Search for the cell housing the specified text and yield its (X, Y) center coordinate. 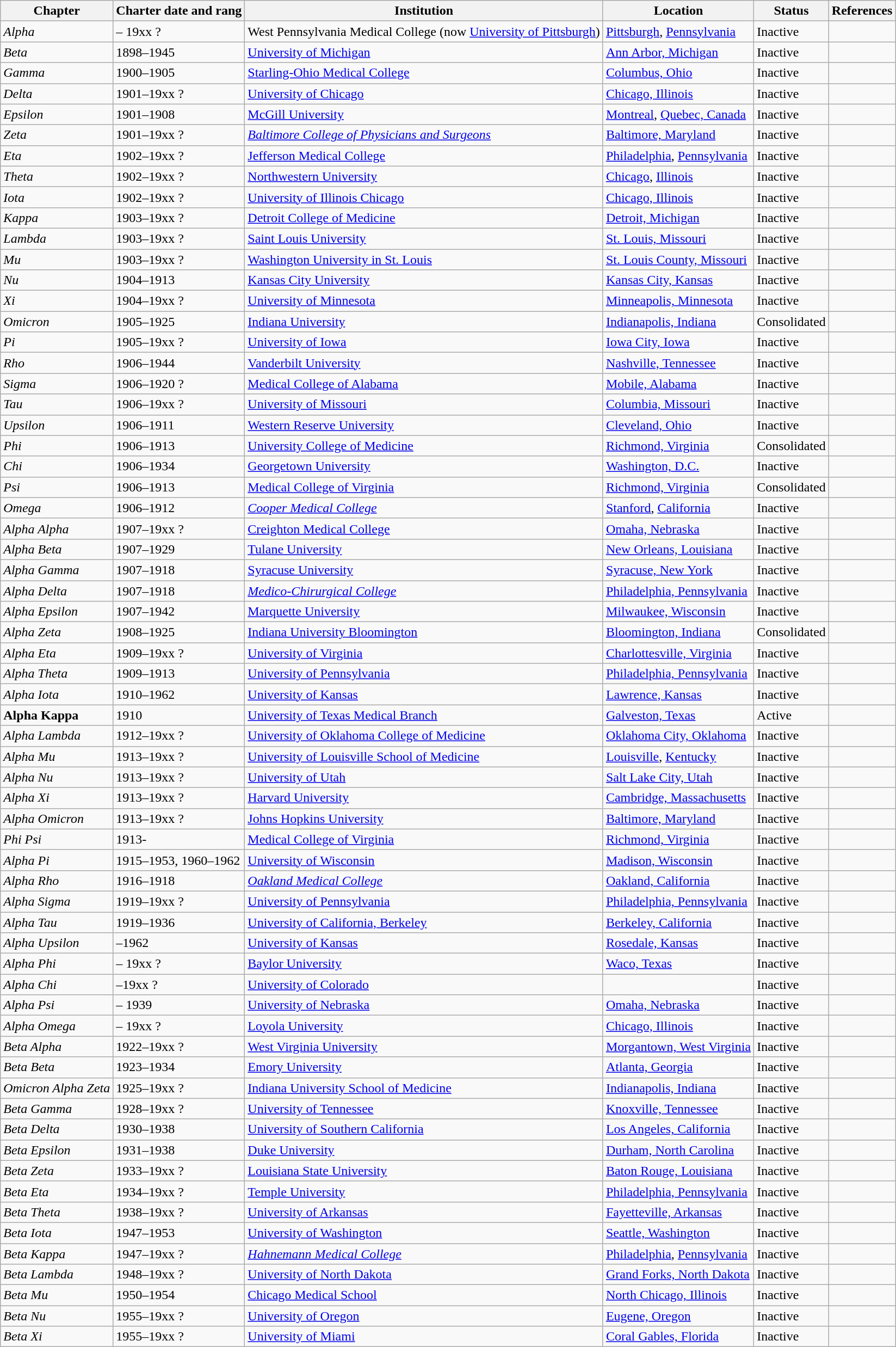
Tulane University (424, 549)
1907–1929 (179, 549)
Montreal, Quebec, Canada (678, 114)
1906–1912 (179, 508)
1947–19xx ? (179, 1253)
Beta Lambda (57, 1275)
1930–1938 (179, 1129)
Beta Gamma (57, 1109)
University of California, Berkeley (424, 922)
University of Southern California (424, 1129)
University of Utah (424, 777)
– 1939 (179, 1005)
1907–1942 (179, 612)
North Chicago, Illinois (678, 1295)
1919–19xx ? (179, 901)
Indiana University School of Medicine (424, 1088)
1908–1925 (179, 632)
Mobile, Alabama (678, 384)
Johns Hopkins University (424, 819)
1916–1918 (179, 881)
University of Wisconsin (424, 860)
Northwestern University (424, 176)
Louisville, Kentucky (678, 756)
Fayetteville, Arkansas (678, 1212)
University of Michigan (424, 52)
Beta Xi (57, 1337)
Alpha Omega (57, 1026)
Alpha Kappa (57, 715)
Duke University (424, 1150)
Alpha Chi (57, 985)
St. Louis, Missouri (678, 238)
1922–19xx ? (179, 1047)
Xi (57, 301)
Saint Louis University (424, 238)
Kansas City, Kansas (678, 280)
Coral Gables, Florida (678, 1337)
Alpha (57, 32)
Beta Epsilon (57, 1150)
1910 (179, 715)
Seattle, Washington (678, 1233)
Beta Mu (57, 1295)
Gamma (57, 73)
Alpha Alpha (57, 528)
Institution (424, 11)
Alpha Sigma (57, 901)
1901–1908 (179, 114)
University of Virginia (424, 653)
Loyola University (424, 1026)
Alpha Upsilon (57, 943)
University of Oregon (424, 1316)
Rho (57, 363)
Syracuse University (424, 570)
Theta (57, 176)
Waco, Texas (678, 964)
St. Louis County, Missouri (678, 260)
Nu (57, 280)
1904–1913 (179, 280)
Eta (57, 156)
Indiana University (424, 322)
Kappa (57, 218)
Nashville, Tennessee (678, 363)
Western Reserve University (424, 425)
Columbia, Missouri (678, 404)
University of Nebraska (424, 1005)
Ann Arbor, Michigan (678, 52)
Minneapolis, Minnesota (678, 301)
1907–19xx ? (179, 528)
University of Washington (424, 1233)
Cambridge, Massachusetts (678, 798)
University of Tennessee (424, 1109)
University College of Medicine (424, 446)
Indiana University Bloomington (424, 632)
University of Arkansas (424, 1212)
Lambda (57, 238)
Madison, Wisconsin (678, 860)
Phi (57, 446)
Psi (57, 487)
Alpha Rho (57, 881)
Alpha Psi (57, 1005)
1925–19xx ? (179, 1088)
Galveston, Texas (678, 715)
Medical College of Alabama (424, 384)
Berkeley, California (678, 922)
Cooper Medical College (424, 508)
Beta Alpha (57, 1047)
Jefferson Medical College (424, 156)
Oakland Medical College (424, 881)
Alpha Pi (57, 860)
Georgetown University (424, 466)
Eugene, Oregon (678, 1316)
Charlottesville, Virginia (678, 653)
Chicago Medical School (424, 1295)
Omega (57, 508)
Charter date and rang (179, 11)
References (862, 11)
University of Oklahoma College of Medicine (424, 736)
1910–1962 (179, 694)
Washington, D.C. (678, 466)
Alpha Tau (57, 922)
Chi (57, 466)
Chapter (57, 11)
1906–1911 (179, 425)
1919–1936 (179, 922)
Tau (57, 404)
Bloomington, Indiana (678, 632)
West Virginia University (424, 1047)
Alpha Theta (57, 674)
Durham, North Carolina (678, 1150)
University of Iowa (424, 342)
Beta Beta (57, 1067)
University of Minnesota (424, 301)
Grand Forks, North Dakota (678, 1275)
1913- (179, 839)
Alpha Phi (57, 964)
1928–19xx ? (179, 1109)
Status (792, 11)
Beta Theta (57, 1212)
Louisiana State University (424, 1171)
Los Angeles, California (678, 1129)
Alpha Iota (57, 694)
1912–19xx ? (179, 736)
Detroit College of Medicine (424, 218)
1906–1944 (179, 363)
Oklahoma City, Oklahoma (678, 736)
Atlanta, Georgia (678, 1067)
–19xx ? (179, 985)
University of Chicago (424, 94)
Medico-Chirurgical College (424, 591)
Location (678, 11)
University of Texas Medical Branch (424, 715)
Pittsburgh, Pennsylvania (678, 32)
Alpha Omicron (57, 819)
Baylor University (424, 964)
Cleveland, Ohio (678, 425)
Alpha Epsilon (57, 612)
Alpha Zeta (57, 632)
Syracuse, New York (678, 570)
1900–1905 (179, 73)
Zeta (57, 135)
1906–19xx ? (179, 404)
1906–1934 (179, 466)
Iota (57, 197)
1906–1920 ? (179, 384)
1905–19xx ? (179, 342)
1909–1913 (179, 674)
Alpha Delta (57, 591)
Oakland, California (678, 881)
University of Colorado (424, 985)
Knoxville, Tennessee (678, 1109)
Baltimore College of Physicians and Surgeons (424, 135)
West Pennsylvania Medical College (now University of Pittsburgh) (424, 32)
1898–1945 (179, 52)
1947–1953 (179, 1233)
1938–19xx ? (179, 1212)
Baton Rouge, Louisiana (678, 1171)
Lawrence, Kansas (678, 694)
Morgantown, West Virginia (678, 1047)
Beta Nu (57, 1316)
Delta (57, 94)
Omicron (57, 322)
Epsilon (57, 114)
University of Miami (424, 1337)
Beta Eta (57, 1191)
McGill University (424, 114)
Alpha Gamma (57, 570)
Omicron Alpha Zeta (57, 1088)
University of North Dakota (424, 1275)
Marquette University (424, 612)
Hahnemann Medical College (424, 1253)
1915–1953, 1960–1962 (179, 860)
Alpha Lambda (57, 736)
–1962 (179, 943)
Alpha Xi (57, 798)
Vanderbilt University (424, 363)
Sigma (57, 384)
University of Louisville School of Medicine (424, 756)
Beta Iota (57, 1233)
Mu (57, 260)
Columbus, Ohio (678, 73)
1904–19xx ? (179, 301)
Alpha Beta (57, 549)
Rosedale, Kansas (678, 943)
Salt Lake City, Utah (678, 777)
1933–19xx ? (179, 1171)
Washington University in St. Louis (424, 260)
Kansas City University (424, 280)
Detroit, Michigan (678, 218)
1909–19xx ? (179, 653)
Emory University (424, 1067)
Beta Kappa (57, 1253)
Stanford, California (678, 508)
Upsilon (57, 425)
University of Missouri (424, 404)
University of Illinois Chicago (424, 197)
Alpha Eta (57, 653)
1950–1954 (179, 1295)
Starling-Ohio Medical College (424, 73)
Beta Delta (57, 1129)
1934–19xx ? (179, 1191)
Pi (57, 342)
1931–1938 (179, 1150)
Creighton Medical College (424, 528)
Alpha Nu (57, 777)
Active (792, 715)
New Orleans, Louisiana (678, 549)
Phi Psi (57, 839)
1948–19xx ? (179, 1275)
Alpha Mu (57, 756)
Harvard University (424, 798)
Milwaukee, Wisconsin (678, 612)
Beta Zeta (57, 1171)
Beta (57, 52)
Temple University (424, 1191)
1923–1934 (179, 1067)
1905–1925 (179, 322)
Iowa City, Iowa (678, 342)
